For the text-containing cell, return its midpoint in (x, y) coordinate format. 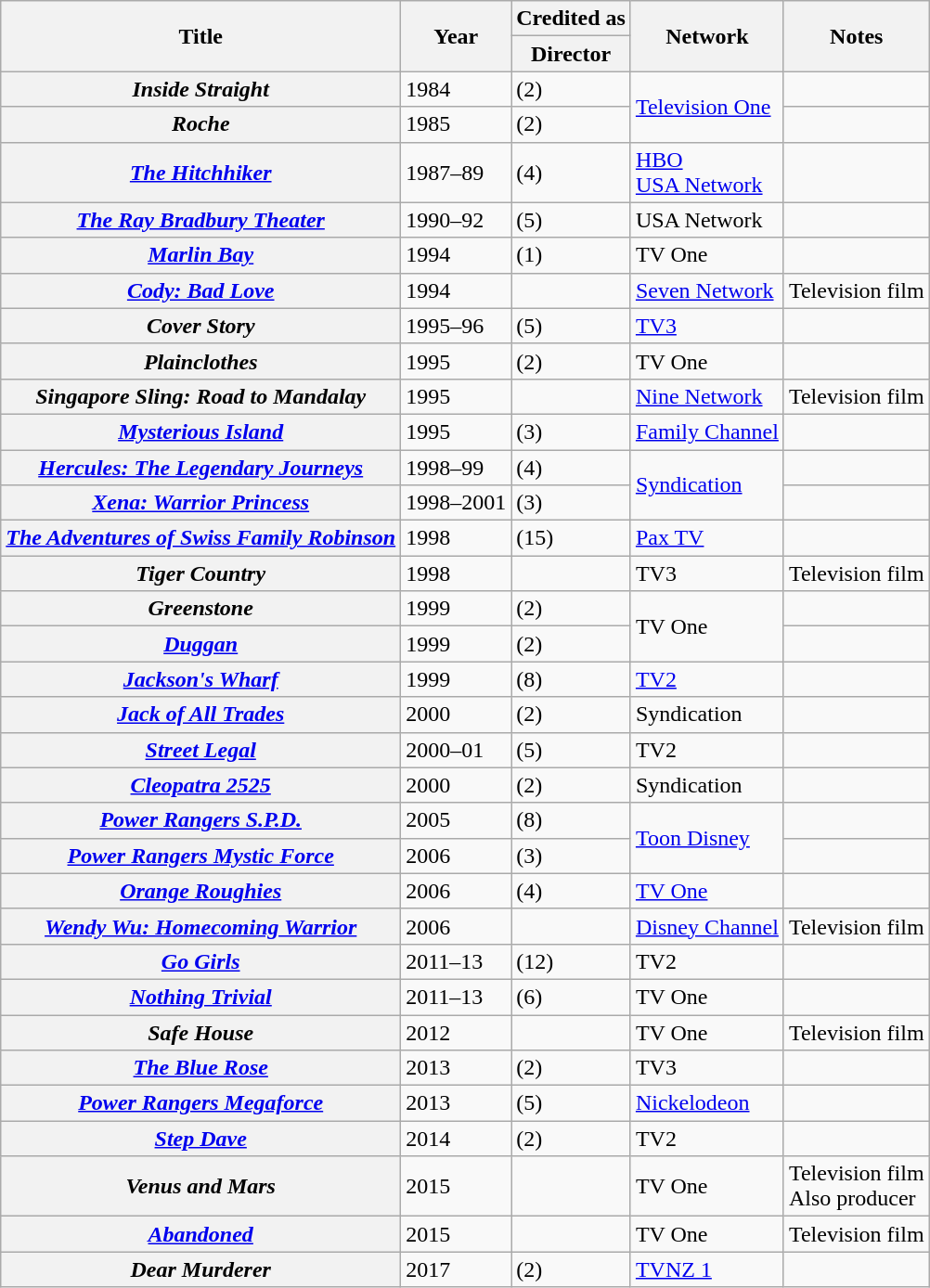
Wendy Wu: Homecoming Warrior (200, 926)
Jackson's Wharf (200, 679)
Orange Roughies (200, 891)
Greenstone (200, 609)
Cover Story (200, 326)
2012 (457, 1033)
Roche (200, 124)
2005 (457, 820)
Hercules: The Legendary Journeys (200, 467)
USA Network (707, 220)
Cleopatra 2525 (200, 785)
Television One (707, 107)
The Hitchhiker (200, 173)
(1) (572, 255)
1998–99 (457, 467)
Jack of All Trades (200, 715)
2014 (457, 1139)
Power Rangers Megaforce (200, 1103)
Step Dave (200, 1139)
Duggan (200, 644)
Credited as (572, 19)
1995–96 (457, 326)
(12) (572, 961)
Television filmAlso producer (856, 1186)
Pax TV (707, 538)
Plainclothes (200, 361)
Xena: Warrior Princess (200, 503)
Street Legal (200, 750)
Toon Disney (707, 838)
Power Rangers Mystic Force (200, 856)
TVNZ 1 (707, 1269)
HBOUSA Network (707, 173)
(15) (572, 538)
Tiger Country (200, 573)
1985 (457, 124)
Safe House (200, 1033)
Director (572, 54)
1984 (457, 89)
The Adventures of Swiss Family Robinson (200, 538)
Notes (856, 36)
Abandoned (200, 1234)
Venus and Mars (200, 1186)
Year (457, 36)
Inside Straight (200, 89)
Network (707, 36)
Dear Murderer (200, 1269)
The Ray Bradbury Theater (200, 220)
1987–89 (457, 173)
Mysterious Island (200, 431)
Go Girls (200, 961)
Cody: Bad Love (200, 290)
1990–92 (457, 220)
Marlin Bay (200, 255)
Seven Network (707, 290)
2000–01 (457, 750)
The Blue Rose (200, 1068)
1998–2001 (457, 503)
Power Rangers S.P.D. (200, 820)
Disney Channel (707, 926)
Title (200, 36)
Singapore Sling: Road to Mandalay (200, 396)
Nothing Trivial (200, 997)
Nine Network (707, 396)
Nickelodeon (707, 1103)
2017 (457, 1269)
(6) (572, 997)
Family Channel (707, 431)
